Pinpoint the cell where the given text exists, returning its (X, Y) midpoint coordinate. 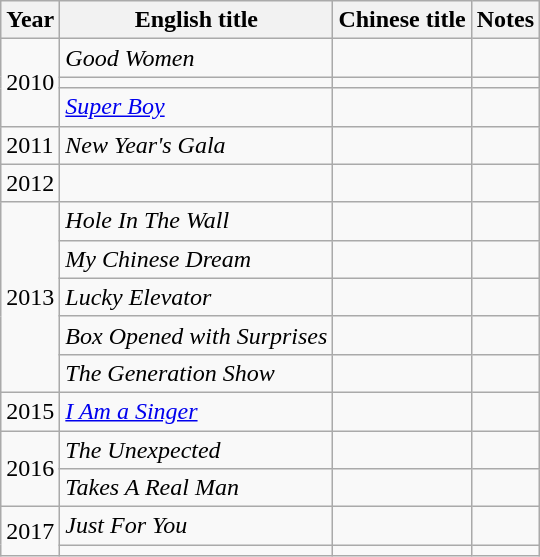
2012 (30, 183)
2013 (30, 297)
Chinese title (402, 20)
Box Opened with Surprises (196, 335)
2011 (30, 145)
English title (196, 20)
Hole In The Wall (196, 221)
Just For You (196, 526)
2015 (30, 411)
New Year's Gala (196, 145)
I Am a Singer (196, 411)
Takes A Real Man (196, 488)
2017 (30, 532)
Year (30, 20)
Good Women (196, 58)
The Unexpected (196, 449)
2016 (30, 468)
The Generation Show (196, 373)
My Chinese Dream (196, 259)
2010 (30, 82)
Lucky Elevator (196, 297)
Notes (505, 20)
Super Boy (196, 107)
